Scan for the cell matching the given text and deliver its (x, y) coordinate at center. 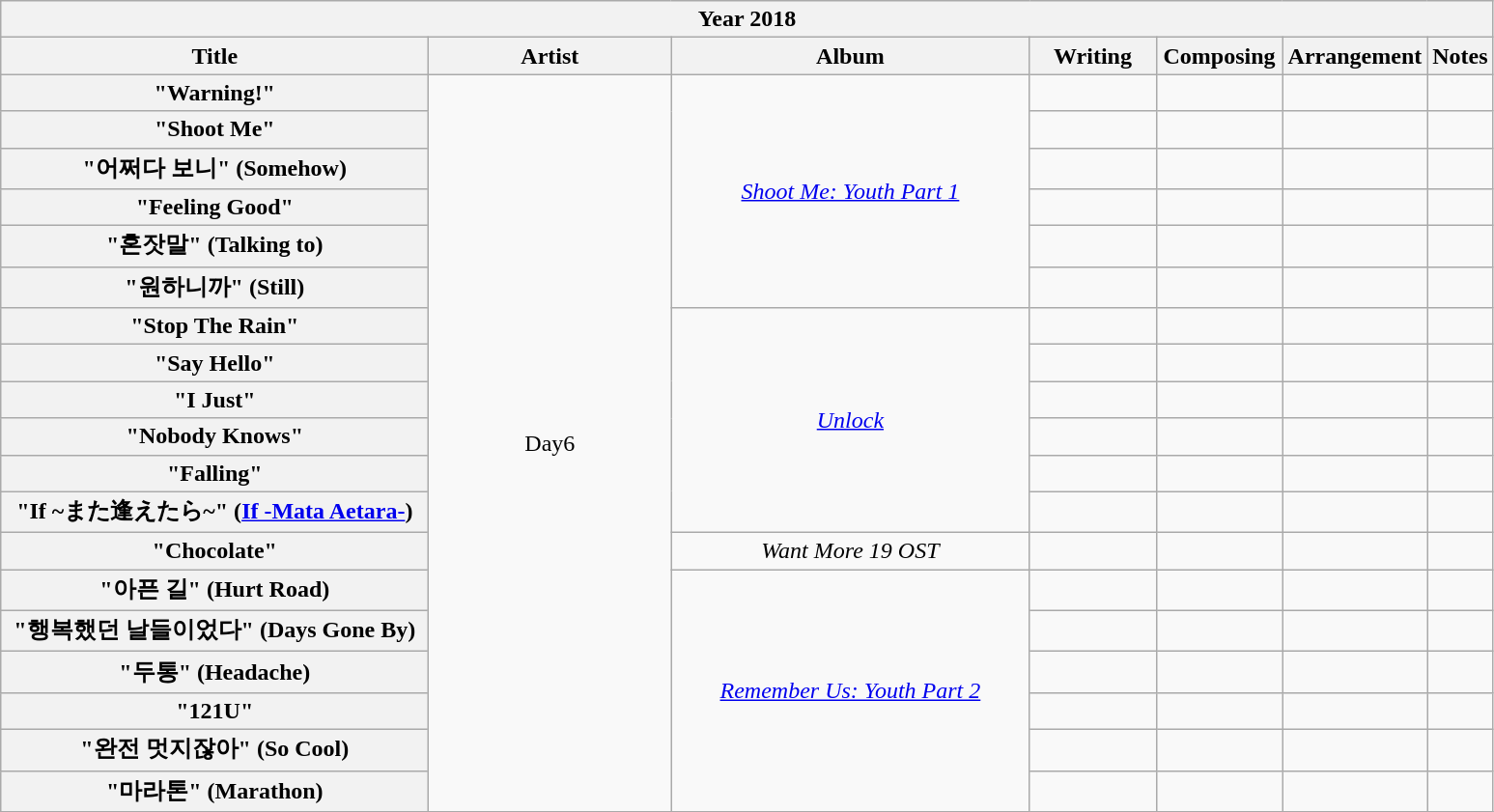
Unlock (850, 421)
Writing (1093, 56)
Shoot Me: Youth Part 1 (850, 191)
"행복했던 날들이었다" (Days Gone By) (214, 631)
Remember Us: Youth Part 2 (850, 691)
"Feeling Good" (214, 208)
Album (850, 56)
"I Just" (214, 400)
"Falling" (214, 473)
Arrangement (1355, 56)
Artist (550, 56)
"Say Hello" (214, 363)
"121U" (214, 711)
Notes (1460, 56)
"아픈 길" (Hurt Road) (214, 591)
"Shoot Me" (214, 129)
"Stop The Rain" (214, 326)
Title (214, 56)
Composing (1219, 56)
"Warning!" (214, 93)
"어쩌다 보니" (Somehow) (214, 168)
"Chocolate" (214, 551)
"Nobody Knows" (214, 436)
"원하니까" (Still) (214, 288)
"두통" (Headache) (214, 672)
"완전 멋지잖아" (So Cool) (214, 749)
"혼잣말" (Talking to) (214, 247)
Want More 19 OST (850, 551)
"If ~また逢えたら~" (If -Mata Aetara-) (214, 512)
"마라톤" (Marathon) (214, 792)
Year 2018 (747, 19)
Day6 (550, 443)
